Return the [X, Y] coordinate for the center point of the cell that contains the specified text.  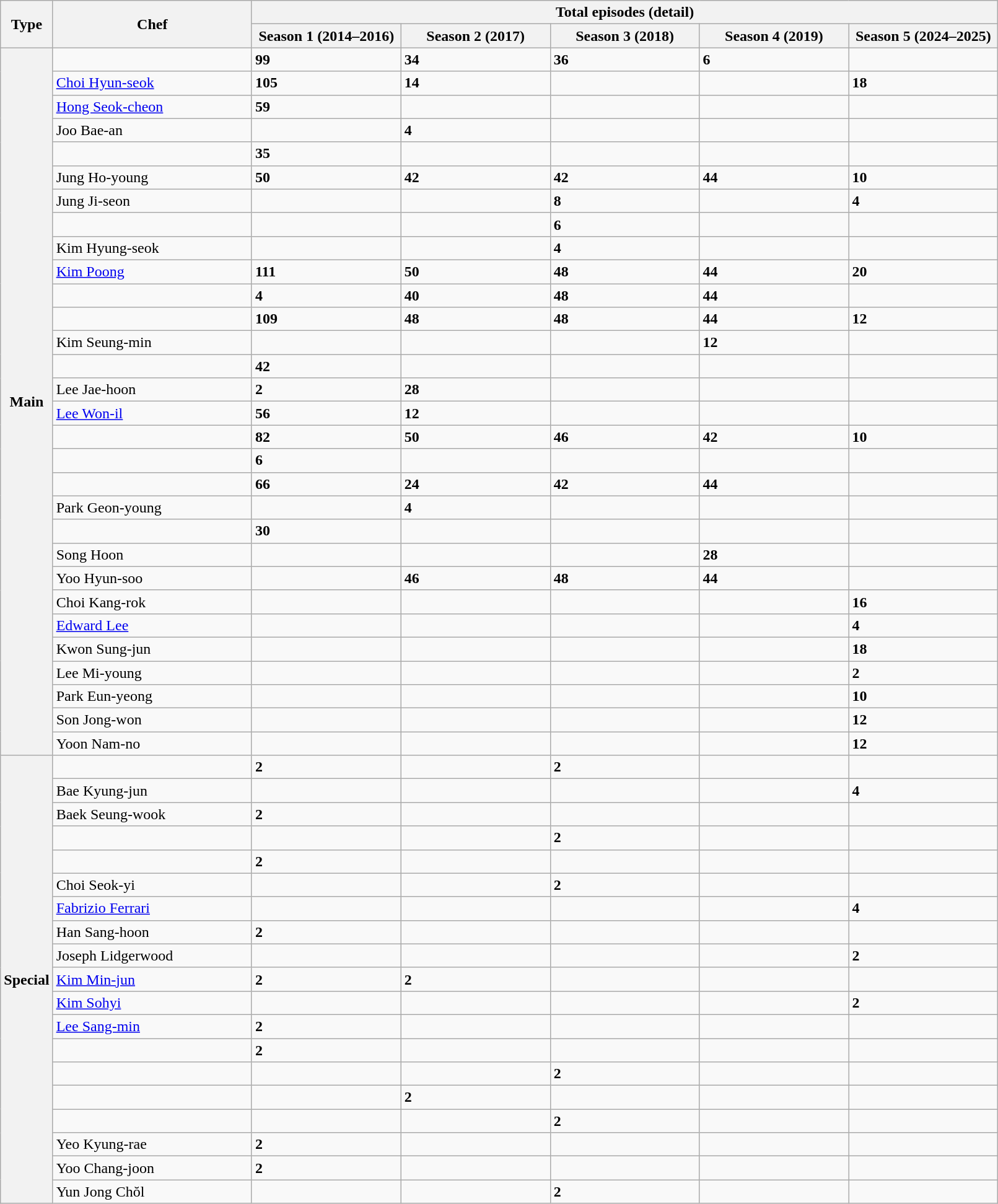
Han Sang-hoon [152, 932]
Season 3 (2018) [624, 36]
Yeo Kyung-rae [152, 1145]
Lee Won-il [152, 413]
34 [476, 59]
66 [326, 484]
Main [27, 402]
111 [326, 271]
Bae Kyung-jun [152, 791]
16 [923, 602]
Season 2 (2017) [476, 36]
Chef [152, 24]
Yoo Chang-joon [152, 1168]
36 [624, 59]
35 [326, 154]
40 [476, 296]
Type [27, 24]
105 [326, 83]
Joseph Lidgerwood [152, 956]
Song Hoon [152, 555]
Lee Sang-min [152, 1026]
Total episodes (detail) [624, 12]
Choi Seok-yi [152, 885]
Lee Jae-hoon [152, 390]
56 [326, 413]
Yoon Nam-no [152, 744]
Choi Hyun-seok [152, 83]
Kim Sohyi [152, 1003]
Joo Bae-an [152, 130]
Yoo Hyun-soo [152, 578]
Season 4 (2019) [774, 36]
Kim Hyung-seok [152, 248]
8 [624, 201]
Edward Lee [152, 625]
59 [326, 107]
82 [326, 437]
Choi Kang-rok [152, 602]
Hong Seok-cheon [152, 107]
Lee Mi-young [152, 672]
99 [326, 59]
Fabrizio Ferrari [152, 908]
Jung Ji-seon [152, 201]
14 [476, 83]
24 [476, 484]
Kim Min-jun [152, 979]
20 [923, 271]
Jung Ho-young [152, 177]
Kim Poong [152, 271]
30 [326, 531]
Kim Seung-min [152, 343]
Yun Jong Chŏl [152, 1192]
Special [27, 979]
109 [326, 319]
Baek Seung-wook [152, 814]
Park Eun-yeong [152, 696]
Kwon Sung-jun [152, 649]
Son Jong-won [152, 720]
Park Geon-young [152, 508]
Season 1 (2014–2016) [326, 36]
Season 5 (2024–2025) [923, 36]
